Find where the given text appears and provide that cell's center as (X, Y) coordinate. 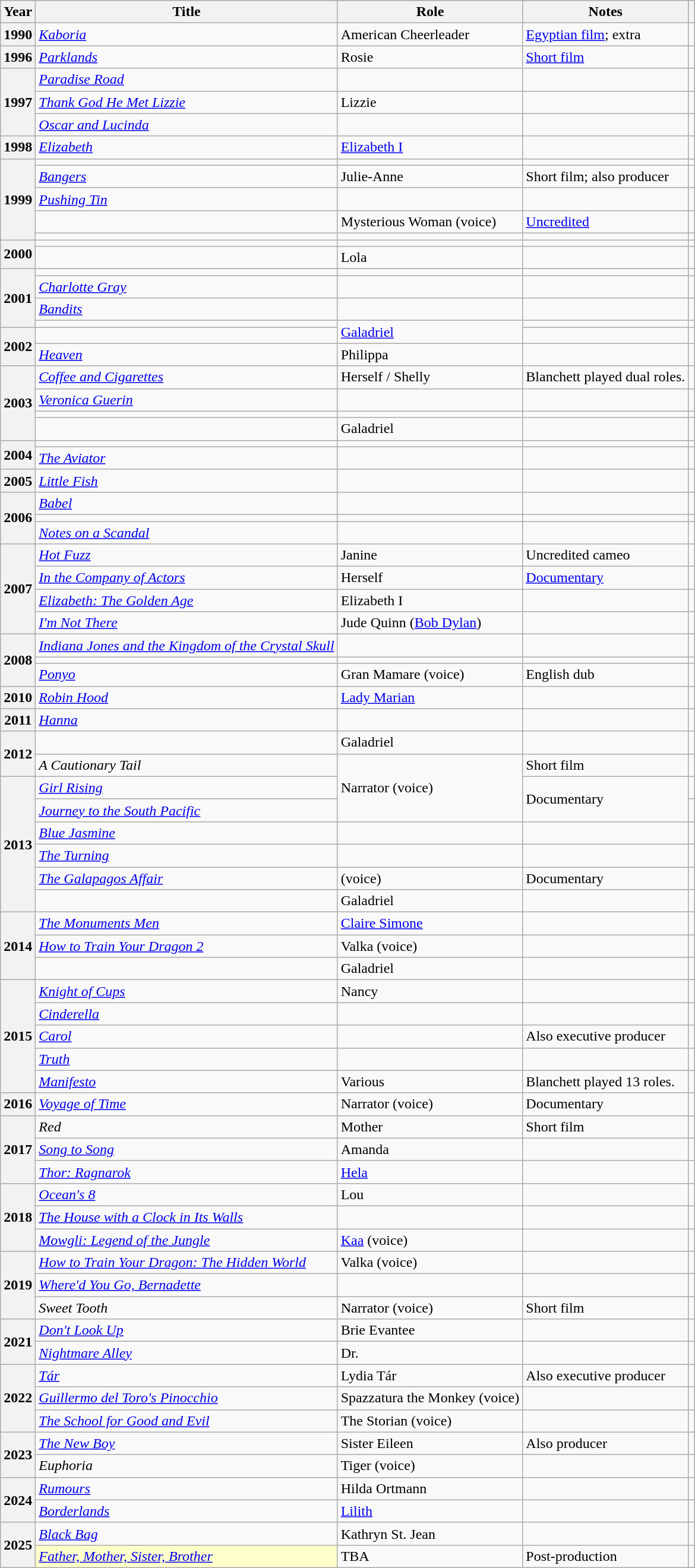
Herself (430, 578)
The Aviator (187, 458)
Knight of Cups (187, 991)
Nightmare Alley (187, 1353)
Pushing Tin (187, 199)
How to Train Your Dragon 2 (187, 946)
Oscar and Lucinda (187, 125)
Lola (430, 258)
Blanchett played 13 roles. (606, 1082)
2002 (18, 347)
Amanda (430, 1149)
Coffee and Cigarettes (187, 377)
Paradise Road (187, 80)
Rumours (187, 1488)
Ocean's 8 (187, 1194)
Lizzie (430, 102)
2004 (18, 455)
Robin Hood (187, 697)
Sister Eileen (430, 1443)
How to Train Your Dragon: The Hidden World (187, 1263)
I'm Not There (187, 623)
Truth (187, 1059)
Journey to the South Pacific (187, 810)
1999 (18, 199)
Mother (430, 1127)
2016 (18, 1104)
The Storian (voice) (430, 1421)
Blanchett played dual roles. (606, 377)
The New Boy (187, 1443)
2018 (18, 1217)
Brie Evantee (430, 1330)
Borderlands (187, 1511)
Lady Marian (430, 697)
2017 (18, 1149)
Role (430, 12)
Nancy (430, 991)
Ponyo (187, 675)
Dr. (430, 1353)
Post-production (606, 1556)
English dub (606, 675)
Bangers (187, 176)
Hot Fuzz (187, 555)
Heaven (187, 355)
Claire Simone (430, 924)
Thor: Ragnarok (187, 1172)
2015 (18, 1036)
Indiana Jones and the Kingdom of the Crystal Skull (187, 646)
Year (18, 12)
2010 (18, 697)
Egyptian film; extra (606, 34)
The Galapagos Affair (187, 878)
Lilith (430, 1511)
Cinderella (187, 1014)
Jude Quinn (Bob Dylan) (430, 623)
Philippa (430, 355)
1990 (18, 34)
Father, Mother, Sister, Brother (187, 1556)
Elizabeth (187, 147)
Title (187, 12)
Kathryn St. Jean (430, 1534)
Notes (606, 12)
Kaa (voice) (430, 1240)
1996 (18, 57)
Lou (430, 1194)
2013 (18, 844)
Mysterious Woman (voice) (430, 222)
Blue Jasmine (187, 833)
Kaboria (187, 34)
Bandits (187, 309)
Herself / Shelly (430, 377)
Little Fish (187, 480)
2001 (18, 298)
Euphoria (187, 1466)
2006 (18, 518)
Black Bag (187, 1534)
2023 (18, 1455)
Thank God He Met Lizzie (187, 102)
2005 (18, 480)
Don't Look Up (187, 1330)
2025 (18, 1545)
2011 (18, 720)
Short film; also producer (606, 176)
2021 (18, 1342)
In the Company of Actors (187, 578)
Rosie (430, 57)
Elizabeth: The Golden Age (187, 600)
Mowgli: Legend of the Jungle (187, 1240)
Notes on a Scandal (187, 533)
2024 (18, 1500)
Gran Mamare (voice) (430, 675)
Tiger (voice) (430, 1466)
The Monuments Men (187, 924)
Various (430, 1082)
Uncredited (606, 222)
Veronica Guerin (187, 400)
Lydia Tár (430, 1376)
2022 (18, 1398)
TBA (430, 1556)
Hela (430, 1172)
2012 (18, 754)
A Cautionary Tail (187, 765)
Charlotte Gray (187, 287)
2008 (18, 660)
Carol (187, 1036)
Voyage of Time (187, 1104)
2007 (18, 589)
2003 (18, 403)
Where'd You Go, Bernadette (187, 1285)
1998 (18, 147)
Girl Rising (187, 788)
Hanna (187, 720)
The House with a Clock in Its Walls (187, 1217)
Tár (187, 1376)
Sweet Tooth (187, 1308)
Song to Song (187, 1149)
Uncredited cameo (606, 555)
2000 (18, 254)
1997 (18, 102)
The Turning (187, 855)
Hilda Ortmann (430, 1488)
Red (187, 1127)
The School for Good and Evil (187, 1421)
Julie-Anne (430, 176)
American Cheerleader (430, 34)
2019 (18, 1285)
Spazzatura the Monkey (voice) (430, 1398)
(voice) (430, 878)
Parklands (187, 57)
2014 (18, 946)
Also producer (606, 1443)
Guillermo del Toro's Pinocchio (187, 1398)
Janine (430, 555)
Manifesto (187, 1082)
Babel (187, 503)
